Scan for the cell matching the given text and deliver its [X, Y] coordinate at center. 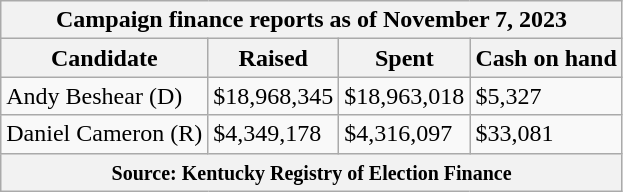
Source: Kentucky Registry of Election Finance [312, 172]
Andy Beshear (D) [104, 96]
Raised [274, 58]
$33,081 [546, 134]
$4,349,178 [274, 134]
Candidate [104, 58]
Daniel Cameron (R) [104, 134]
$18,963,018 [404, 96]
Campaign finance reports as of November 7, 2023 [312, 20]
Cash on hand [546, 58]
$5,327 [546, 96]
$18,968,345 [274, 96]
Spent [404, 58]
$4,316,097 [404, 134]
